Provide the (X, Y) coordinate of the cell's center where the given text is located.  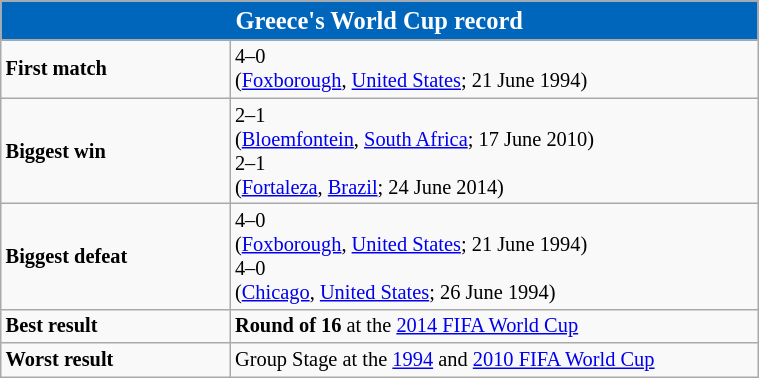
Best result (116, 326)
Round of 16 at the 2014 FIFA World Cup (494, 326)
Worst result (116, 360)
4–0 (Foxborough, United States; 21 June 1994) 4–0 (Chicago, United States; 26 June 1994) (494, 256)
2–1 (Bloemfontein, South Africa; 17 June 2010) 2–1 (Fortaleza, Brazil; 24 June 2014) (494, 151)
Biggest win (116, 151)
Group Stage at the 1994 and 2010 FIFA World Cup (494, 360)
Biggest defeat (116, 256)
First match (116, 69)
4–0 (Foxborough, United States; 21 June 1994) (494, 69)
Greece's World Cup record (380, 20)
